Search for the cell housing the specified text and yield its [X, Y] center coordinate. 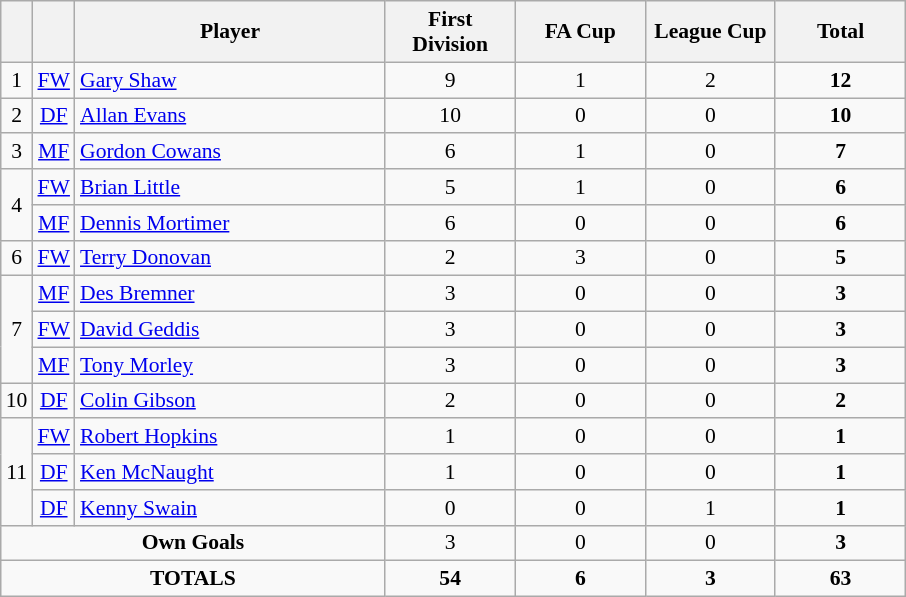
League Cup [710, 32]
Gary Shaw [230, 80]
Dennis Mortimer [230, 223]
First Division [450, 32]
Own Goals [193, 543]
TOTALS [193, 579]
FA Cup [580, 32]
4 [17, 204]
54 [450, 579]
Total [840, 32]
Tony Morley [230, 365]
Kenny Swain [230, 508]
11 [17, 472]
9 [450, 80]
Gordon Cowans [230, 152]
Colin Gibson [230, 401]
Brian Little [230, 187]
63 [840, 579]
David Geddis [230, 330]
Player [230, 32]
Des Bremner [230, 294]
12 [840, 80]
Ken McNaught [230, 472]
Terry Donovan [230, 258]
Allan Evans [230, 116]
Robert Hopkins [230, 437]
